Extract the [x, y] coordinate from the center of the cell holding the provided text.  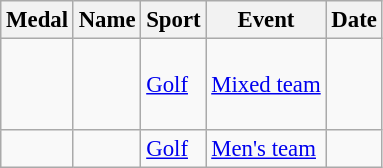
Date [354, 20]
Mixed team [266, 85]
Event [266, 20]
Men's team [266, 149]
Medal [38, 20]
Sport [174, 20]
Name [107, 20]
